Return the [X, Y] coordinate for the center point of the cell that contains the specified text.  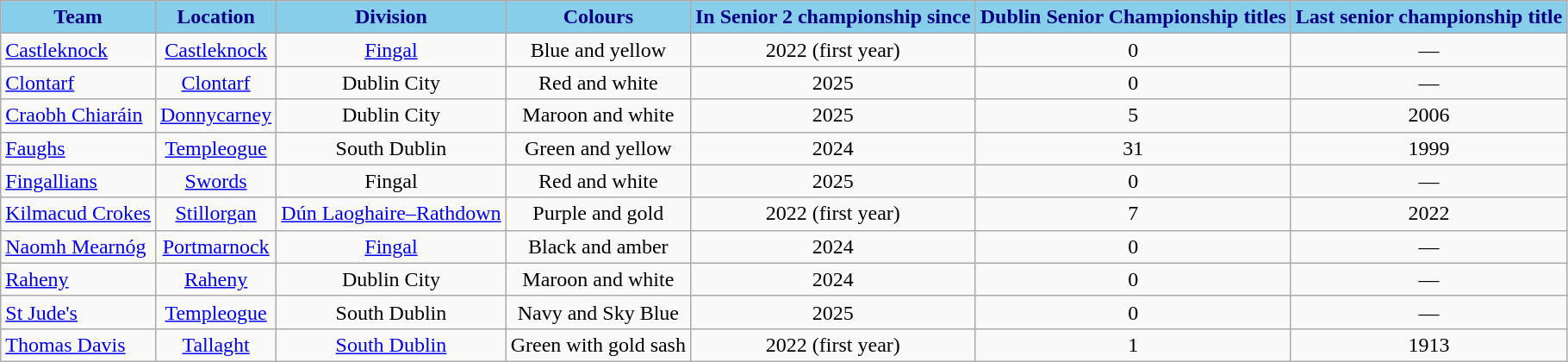
Dublin Senior Championship titles [1133, 17]
Colours [598, 17]
Stillorgan [215, 214]
Naomh Mearnóg [78, 247]
Navy and Sky Blue [598, 312]
7 [1133, 214]
Division [391, 17]
Dún Laoghaire–Rathdown [391, 214]
Faughs [78, 148]
Tallaght [215, 345]
Purple and gold [598, 214]
Location [215, 17]
Portmarnock [215, 247]
Fingallians [78, 181]
In Senior 2 championship since [832, 17]
2006 [1428, 115]
5 [1133, 115]
2022 [1428, 214]
Team [78, 17]
Craobh Chiaráin [78, 115]
Swords [215, 181]
1999 [1428, 148]
Blue and yellow [598, 50]
Green with gold sash [598, 345]
1 [1133, 345]
1913 [1428, 345]
Last senior championship title [1428, 17]
Green and yellow [598, 148]
Kilmacud Crokes [78, 214]
Thomas Davis [78, 345]
31 [1133, 148]
Donnycarney [215, 115]
Black and amber [598, 247]
St Jude's [78, 312]
